For the text-containing cell, return its midpoint in [x, y] coordinate format. 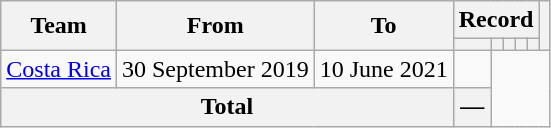
Team [59, 26]
30 September 2019 [215, 69]
Costa Rica [59, 69]
From [215, 26]
Record [496, 20]
10 June 2021 [384, 69]
Total [227, 107]
To [384, 26]
— [472, 107]
